For the text-containing cell, return its midpoint in (X, Y) coordinate format. 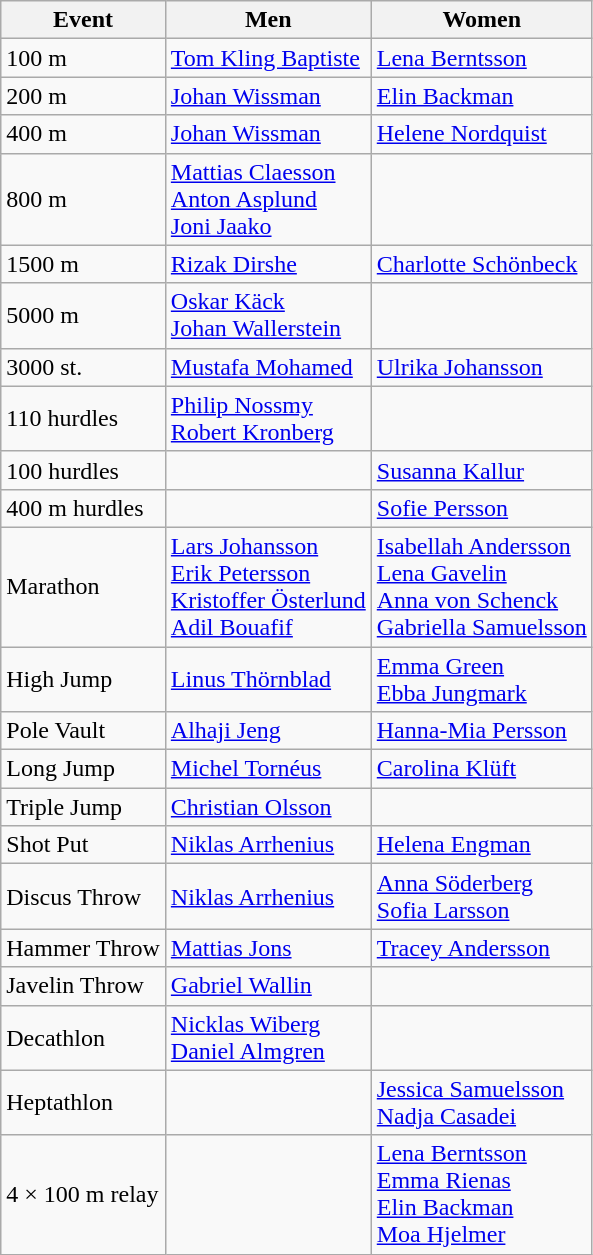
Triple Jump (84, 807)
Heptathlon (84, 1102)
Emma Green Ebba Jungmark (482, 678)
100 m (84, 58)
Sofie Persson (482, 508)
Mustafa Mohamed (268, 367)
800 m (84, 199)
Tracey Andersson (482, 948)
Hanna-Mia Persson (482, 731)
Isabellah Andersson Lena Gavelin Anna von Schenck Gabriella Samuelsson (482, 586)
Charlotte Schönbeck (482, 264)
Philip Nossmy Robert Kronberg (268, 418)
Ulrika Johansson (482, 367)
Shot Put (84, 845)
Elin Backman (482, 96)
Mattias Claesson Anton Asplund Joni Jaako (268, 199)
Mattias Jons (268, 948)
Michel Tornéus (268, 769)
Lars Johansson Erik Petersson Kristoffer Österlund Adil Bouafif (268, 586)
Men (268, 20)
Long Jump (84, 769)
400 m hurdles (84, 508)
110 hurdles (84, 418)
5000 m (84, 316)
Decathlon (84, 1038)
Lena Berntsson (482, 58)
1500 m (84, 264)
Event (84, 20)
Oskar Käck Johan Wallerstein (268, 316)
3000 st. (84, 367)
Anna Söderberg Sofia Larsson (482, 896)
Rizak Dirshe (268, 264)
Women (482, 20)
Jessica Samuelsson Nadja Casadei (482, 1102)
200 m (84, 96)
Javelin Throw (84, 986)
100 hurdles (84, 470)
Alhaji Jeng (268, 731)
Helena Engman (482, 845)
Marathon (84, 586)
Gabriel Wallin (268, 986)
400 m (84, 134)
High Jump (84, 678)
Helene Nordquist (482, 134)
Linus Thörnblad (268, 678)
Carolina Klüft (482, 769)
Discus Throw (84, 896)
Nicklas Wiberg Daniel Almgren (268, 1038)
4 × 100 m relay (84, 1194)
Pole Vault (84, 731)
Tom Kling Baptiste (268, 58)
Susanna Kallur (482, 470)
Lena Berntsson Emma Rienas Elin Backman Moa Hjelmer (482, 1194)
Hammer Throw (84, 948)
Christian Olsson (268, 807)
